Find where the given text appears and provide that cell's center as [X, Y] coordinate. 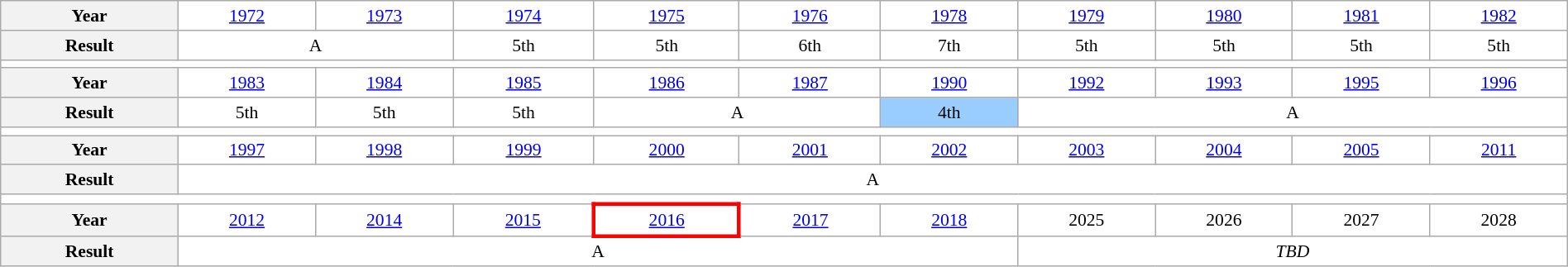
1985 [524, 83]
1978 [949, 16]
2015 [524, 220]
1995 [1361, 83]
2017 [810, 220]
TBD [1293, 251]
2018 [949, 220]
2011 [1499, 150]
1972 [246, 16]
2026 [1224, 220]
2028 [1499, 220]
2012 [246, 220]
1987 [810, 83]
1976 [810, 16]
2004 [1224, 150]
1993 [1224, 83]
1992 [1087, 83]
2001 [810, 150]
1973 [385, 16]
1998 [385, 150]
1986 [667, 83]
1982 [1499, 16]
2005 [1361, 150]
2014 [385, 220]
1990 [949, 83]
1981 [1361, 16]
1974 [524, 16]
7th [949, 45]
2016 [667, 220]
2002 [949, 150]
1997 [246, 150]
2025 [1087, 220]
1996 [1499, 83]
1999 [524, 150]
1975 [667, 16]
1980 [1224, 16]
2003 [1087, 150]
4th [949, 112]
1979 [1087, 16]
2027 [1361, 220]
2000 [667, 150]
6th [810, 45]
1983 [246, 83]
1984 [385, 83]
